Provide the [x, y] coordinate of the cell's center where the given text is located.  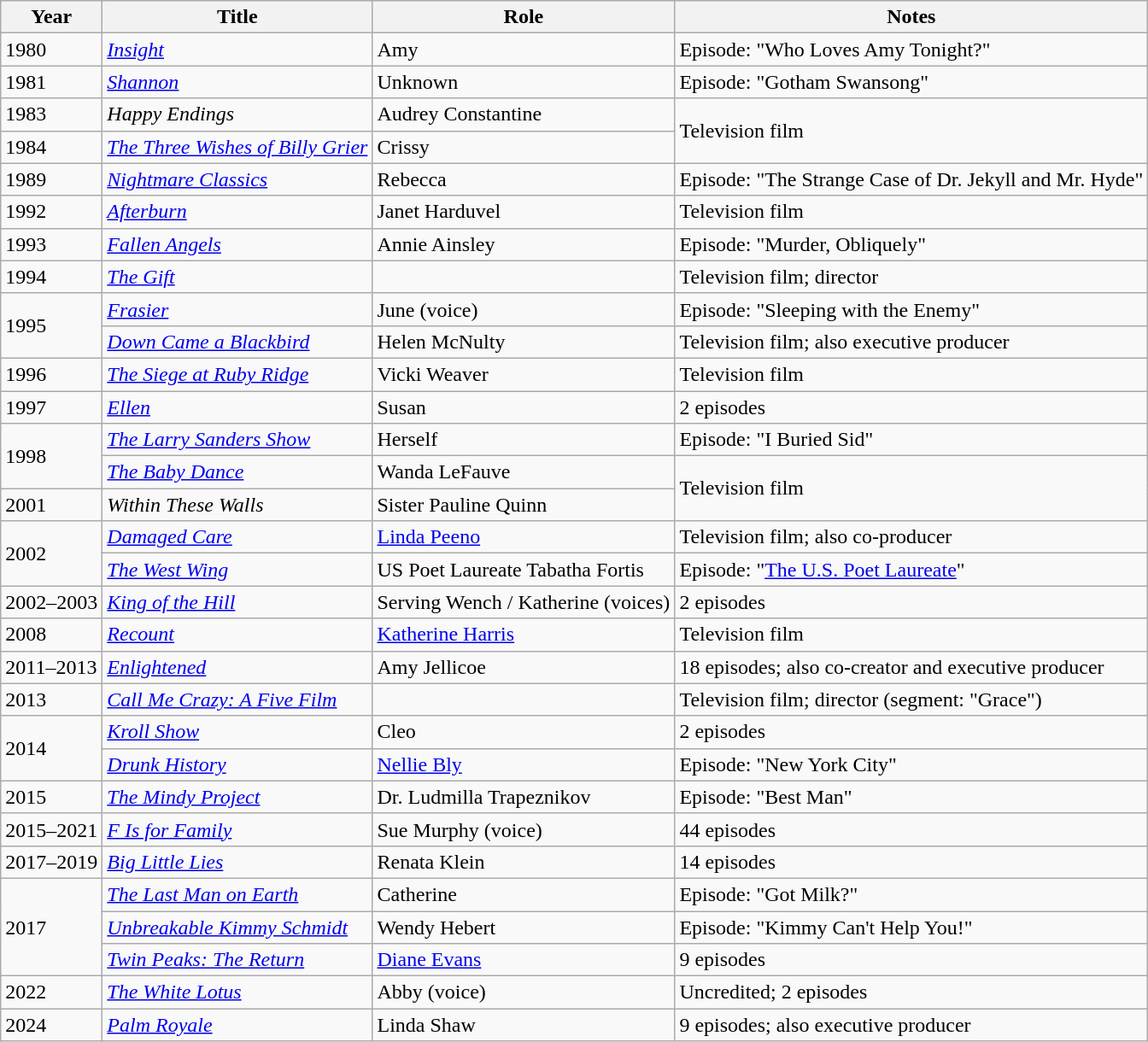
Big Little Lies [237, 862]
Television film; director (segment: "Grace") [911, 700]
Vicki Weaver [524, 374]
Serving Wench / Katherine (voices) [524, 602]
Shannon [237, 82]
Unknown [524, 82]
Unbreakable Kimmy Schmidt [237, 927]
2002–2003 [51, 602]
Amy Jellicoe [524, 667]
Television film; director [911, 277]
Title [237, 17]
Helen McNulty [524, 342]
Episode: "Murder, Obliquely" [911, 244]
Twin Peaks: The Return [237, 960]
Catherine [524, 894]
14 episodes [911, 862]
44 episodes [911, 829]
Uncredited; 2 episodes [911, 992]
Notes [911, 17]
2008 [51, 635]
Annie Ainsley [524, 244]
Role [524, 17]
Amy [524, 50]
US Poet Laureate Tabatha Fortis [524, 570]
Herself [524, 440]
Episode: "New York City" [911, 764]
2014 [51, 748]
2017 [51, 927]
Frasier [237, 309]
Linda Peeno [524, 537]
The Last Man on Earth [237, 894]
Episode: "Sleeping with the Enemy" [911, 309]
Audrey Constantine [524, 114]
2011–2013 [51, 667]
Episode: "The Strange Case of Dr. Jekyll and Mr. Hyde" [911, 179]
Wanda LeFauve [524, 472]
Kroll Show [237, 732]
Linda Shaw [524, 1025]
1980 [51, 50]
Within These Walls [237, 505]
Palm Royale [237, 1025]
2024 [51, 1025]
The Gift [237, 277]
Happy Endings [237, 114]
1995 [51, 325]
Diane Evans [524, 960]
Rebecca [524, 179]
1998 [51, 456]
Episode: "The U.S. Poet Laureate" [911, 570]
Fallen Angels [237, 244]
Sister Pauline Quinn [524, 505]
Katherine Harris [524, 635]
Episode: "I Buried Sid" [911, 440]
The West Wing [237, 570]
1992 [51, 212]
Enlightened [237, 667]
Renata Klein [524, 862]
1993 [51, 244]
Episode: "Gotham Swansong" [911, 82]
2017–2019 [51, 862]
Episode: "Got Milk?" [911, 894]
1994 [51, 277]
2015–2021 [51, 829]
Susan [524, 407]
2013 [51, 700]
The White Lotus [237, 992]
Call Me Crazy: A Five Film [237, 700]
2015 [51, 797]
The Three Wishes of Billy Grier [237, 147]
2002 [51, 553]
Sue Murphy (voice) [524, 829]
1989 [51, 179]
The Siege at Ruby Ridge [237, 374]
Dr. Ludmilla Trapeznikov [524, 797]
Drunk History [237, 764]
1984 [51, 147]
Episode: "Kimmy Can't Help You!" [911, 927]
9 episodes [911, 960]
Year [51, 17]
Television film; also executive producer [911, 342]
The Larry Sanders Show [237, 440]
Ellen [237, 407]
9 episodes; also executive producer [911, 1025]
Crissy [524, 147]
Episode: "Best Man" [911, 797]
Insight [237, 50]
F Is for Family [237, 829]
Afterburn [237, 212]
Recount [237, 635]
1981 [51, 82]
The Mindy Project [237, 797]
1997 [51, 407]
Nightmare Classics [237, 179]
Down Came a Blackbird [237, 342]
King of the Hill [237, 602]
Nellie Bly [524, 764]
Episode: "Who Loves Amy Tonight?" [911, 50]
Abby (voice) [524, 992]
2001 [51, 505]
June (voice) [524, 309]
The Baby Dance [237, 472]
2022 [51, 992]
1996 [51, 374]
Wendy Hebert [524, 927]
Cleo [524, 732]
Damaged Care [237, 537]
18 episodes; also co-creator and executive producer [911, 667]
Television film; also co-producer [911, 537]
1983 [51, 114]
Janet Harduvel [524, 212]
